Extract the (x, y) coordinate from the center of the cell holding the provided text.  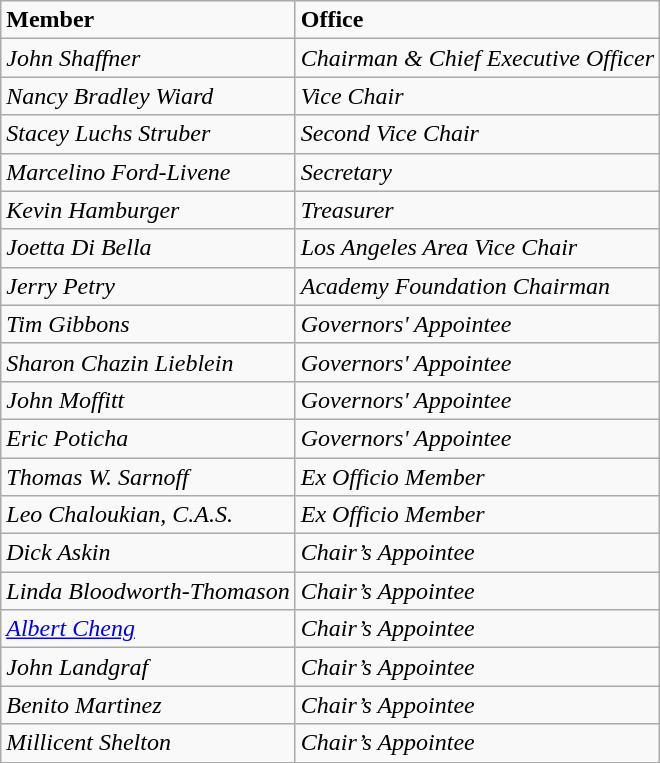
Sharon Chazin Lieblein (148, 362)
Academy Foundation Chairman (477, 286)
John Moffitt (148, 400)
Leo Chaloukian, C.A.S. (148, 515)
Joetta Di Bella (148, 248)
Los Angeles Area Vice Chair (477, 248)
John Shaffner (148, 58)
Nancy Bradley Wiard (148, 96)
Member (148, 20)
Linda Bloodworth-Thomason (148, 591)
Chairman & Chief Executive Officer (477, 58)
Thomas W. Sarnoff (148, 477)
Eric Poticha (148, 438)
Benito Martinez (148, 705)
John Landgraf (148, 667)
Millicent Shelton (148, 743)
Treasurer (477, 210)
Kevin Hamburger (148, 210)
Albert Cheng (148, 629)
Tim Gibbons (148, 324)
Secretary (477, 172)
Marcelino Ford-Livene (148, 172)
Second Vice Chair (477, 134)
Dick Askin (148, 553)
Office (477, 20)
Vice Chair (477, 96)
Jerry Petry (148, 286)
Stacey Luchs Struber (148, 134)
